Identify which cell holds the provided text, then report its (x, y) central coordinate. 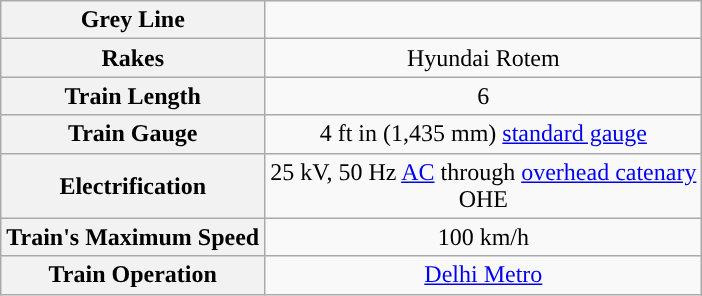
Rakes (133, 58)
Train Operation (133, 275)
25 kV, 50 Hz AC through overhead catenary OHE (484, 186)
Train Gauge (133, 134)
Grey Line (133, 20)
Train Length (133, 96)
Delhi Metro (484, 275)
6 (484, 96)
Electrification (133, 186)
Train's Maximum Speed (133, 237)
4 ft in (1,435 mm) standard gauge (484, 134)
Hyundai Rotem (484, 58)
100 km/h (484, 237)
